Determine the (X, Y) coordinate at the center of the cell enclosing the given text.  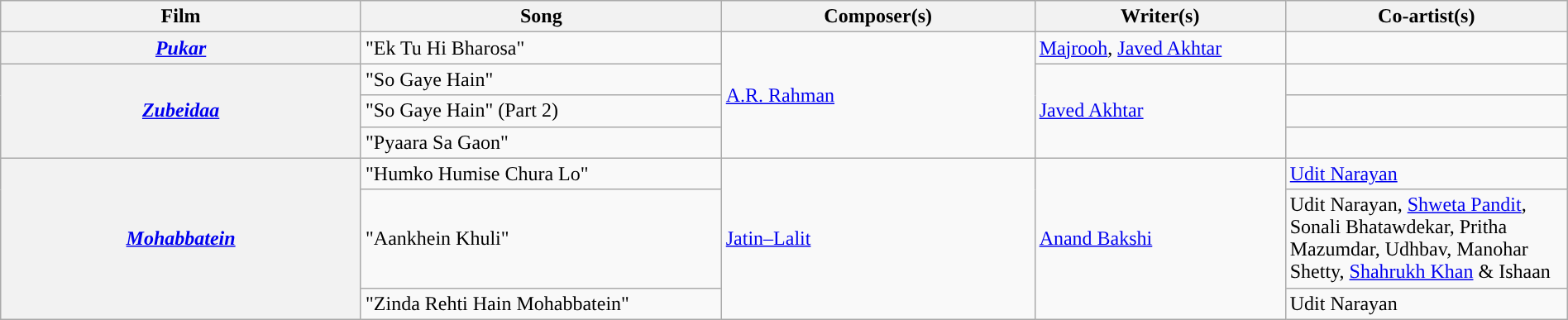
A.R. Rahman (878, 95)
"Humko Humise Chura Lo" (541, 174)
Udit Narayan, Shweta Pandit, Sonali Bhatawdekar, Pritha Mazumdar, Udhbav, Manohar Shetty, Shahrukh Khan & Ishaan (1426, 238)
Song (541, 17)
Jatin–Lalit (878, 238)
Mohabbatein (181, 238)
Co-artist(s) (1426, 17)
"Ek Tu Hi Bharosa" (541, 48)
"So Gaye Hain" (541, 79)
Zubeidaa (181, 111)
Writer(s) (1159, 17)
"Pyaara Sa Gaon" (541, 142)
Javed Akhtar (1159, 111)
"So Gaye Hain" (Part 2) (541, 111)
Anand Bakshi (1159, 238)
"Zinda Rehti Hain Mohabbatein" (541, 303)
"Aankhein Khuli" (541, 238)
Composer(s) (878, 17)
Film (181, 17)
Majrooh, Javed Akhtar (1159, 48)
Pukar (181, 48)
